Extract the (x, y) coordinate from the center of the cell holding the provided text.  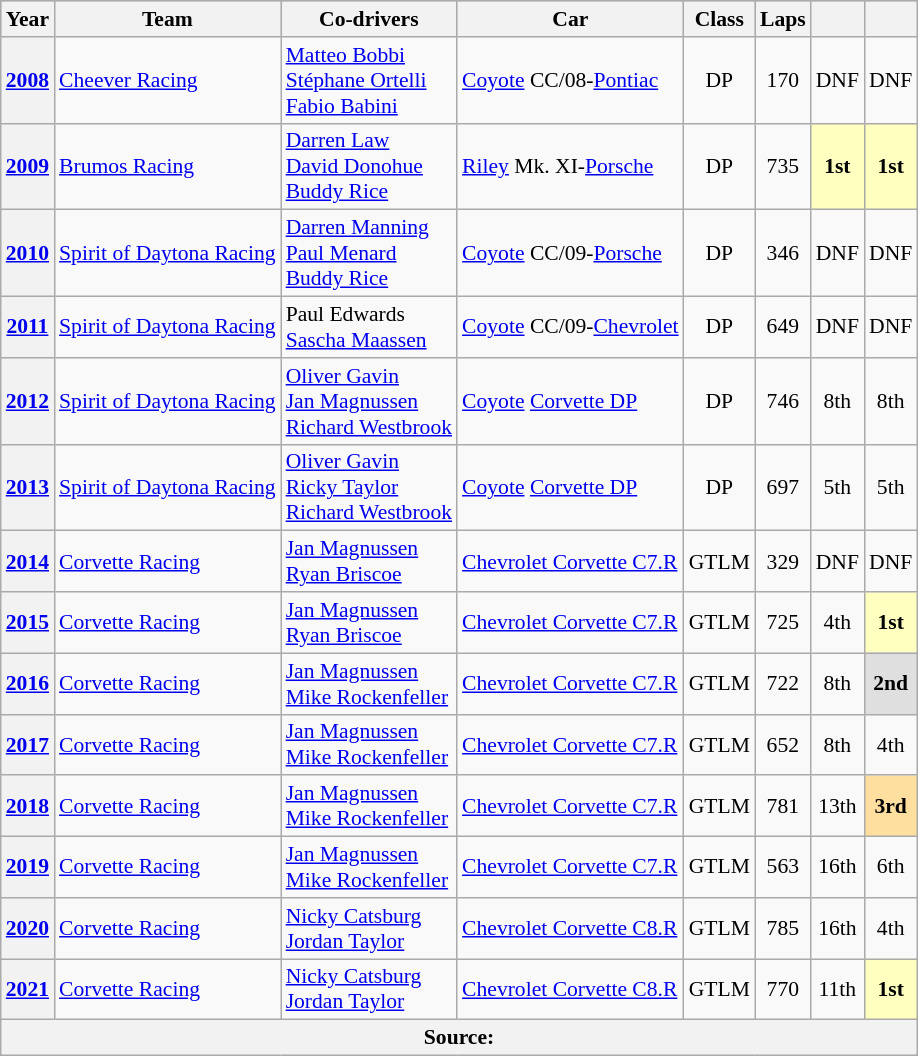
2015 (28, 622)
Darren Manning Paul Menard Buddy Rice (369, 254)
Darren Law David Donohue Buddy Rice (369, 166)
649 (783, 328)
Car (570, 19)
2014 (28, 562)
2020 (28, 928)
Year (28, 19)
346 (783, 254)
2008 (28, 80)
785 (783, 928)
2nd (890, 684)
2016 (28, 684)
2010 (28, 254)
Class (720, 19)
2012 (28, 402)
Paul Edwards Sascha Maassen (369, 328)
735 (783, 166)
Brumos Racing (168, 166)
2018 (28, 806)
Riley Mk. XI-Porsche (570, 166)
13th (838, 806)
2009 (28, 166)
770 (783, 990)
Laps (783, 19)
Matteo Bobbi Stéphane Ortelli Fabio Babini (369, 80)
Team (168, 19)
Coyote CC/09-Porsche (570, 254)
781 (783, 806)
Source: (460, 1038)
2013 (28, 488)
329 (783, 562)
Oliver Gavin Jan Magnussen Richard Westbrook (369, 402)
563 (783, 868)
2017 (28, 744)
Co-drivers (369, 19)
170 (783, 80)
697 (783, 488)
746 (783, 402)
652 (783, 744)
11th (838, 990)
6th (890, 868)
3rd (890, 806)
Coyote CC/09-Chevrolet (570, 328)
Coyote CC/08-Pontiac (570, 80)
Oliver Gavin Ricky Taylor Richard Westbrook (369, 488)
2019 (28, 868)
2021 (28, 990)
2011 (28, 328)
722 (783, 684)
Cheever Racing (168, 80)
725 (783, 622)
